Determine the [X, Y] coordinate at the center of the cell enclosing the given text.  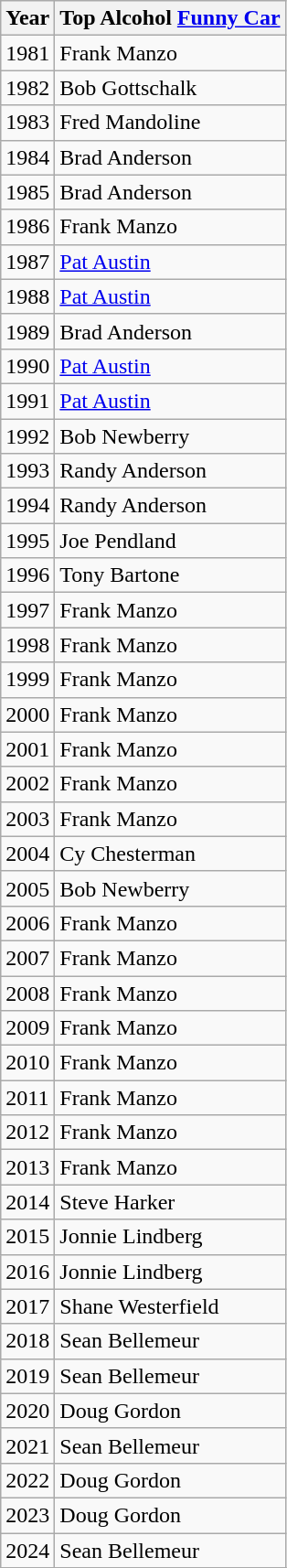
Cy Chesterman [170, 854]
Year [27, 18]
2008 [27, 993]
2004 [27, 854]
1989 [27, 331]
2012 [27, 1133]
2007 [27, 958]
2019 [27, 1376]
1985 [27, 192]
1986 [27, 227]
2016 [27, 1272]
1993 [27, 471]
1984 [27, 157]
1990 [27, 366]
Top Alcohol Funny Car [170, 18]
1991 [27, 401]
1983 [27, 123]
2018 [27, 1341]
2002 [27, 784]
Tony Bartone [170, 575]
1992 [27, 436]
1982 [27, 88]
2022 [27, 1480]
2000 [27, 714]
2013 [27, 1167]
1994 [27, 506]
2015 [27, 1237]
2020 [27, 1411]
2001 [27, 749]
1987 [27, 262]
2017 [27, 1306]
2010 [27, 1063]
Shane Westerfield [170, 1306]
Fred Mandoline [170, 123]
Steve Harker [170, 1202]
2003 [27, 819]
1995 [27, 541]
Bob Gottschalk [170, 88]
1981 [27, 53]
2006 [27, 923]
2023 [27, 1515]
2021 [27, 1445]
1998 [27, 645]
Joe Pendland [170, 541]
2005 [27, 888]
1996 [27, 575]
2024 [27, 1551]
2014 [27, 1202]
2009 [27, 1028]
1988 [27, 296]
1999 [27, 680]
1997 [27, 610]
2011 [27, 1098]
